Extract the (x, y) coordinate from the center of the cell holding the provided text.  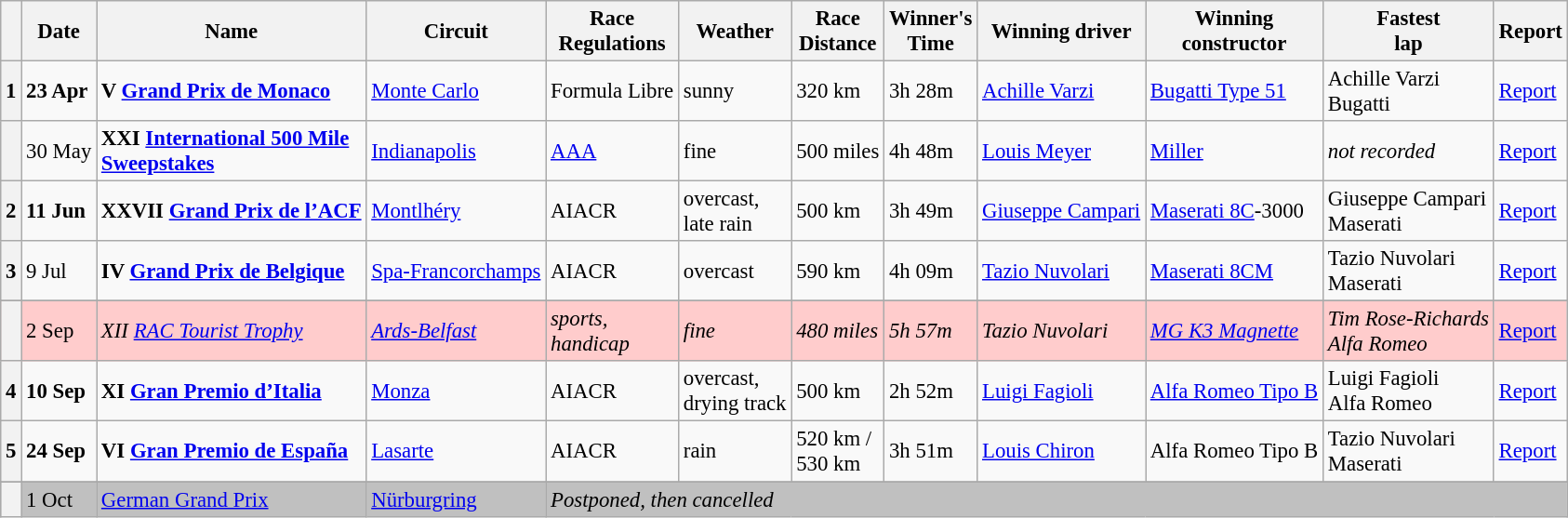
23 Apr (60, 91)
320 km (838, 91)
Luigi Fagioli (1062, 391)
VI Gran Premio de España (232, 452)
XI Gran Premio d’Italia (232, 391)
Winning driver (1062, 32)
3h 28m (931, 91)
Nürburgring (456, 499)
sports,handicap (612, 331)
Miller (1235, 151)
XXVII Grand Prix de l’ACF (232, 212)
9 Jul (60, 272)
sunny (735, 91)
Luigi FagioliAlfa Romeo (1408, 391)
4h 09m (931, 272)
Postponed, then cancelled (1056, 499)
AAA (612, 151)
overcast,late rain (735, 212)
2h 52m (931, 391)
24 Sep (60, 452)
590 km (838, 272)
Monte Carlo (456, 91)
500 miles (838, 151)
3h 49m (931, 212)
Maserati 8C-3000 (1235, 212)
Achille Varzi Bugatti (1408, 91)
3 (11, 272)
RaceRegulations (612, 32)
Ards-Belfast (456, 331)
Maserati 8CM (1235, 272)
520 km /530 km (838, 452)
30 May (60, 151)
rain (735, 452)
4 (11, 391)
XXI International 500 Mile Sweepstakes (232, 151)
MG K3 Magnette (1235, 331)
10 Sep (60, 391)
Louis Chiron (1062, 452)
1 Oct (60, 499)
Giuseppe Campari Maserati (1408, 212)
Bugatti Type 51 (1235, 91)
Formula Libre (612, 91)
overcast, drying track (735, 391)
XII RAC Tourist Trophy (232, 331)
Winningconstructor (1235, 32)
Giuseppe Campari (1062, 212)
not recorded (1408, 151)
3h 51m (931, 452)
Winner'sTime (931, 32)
2 Sep (60, 331)
Spa-Francorchamps (456, 272)
2 (11, 212)
Montlhéry (456, 212)
RaceDistance (838, 32)
1 (11, 91)
Lasarte (456, 452)
Fastestlap (1408, 32)
German Grand Prix (232, 499)
Louis Meyer (1062, 151)
480 miles (838, 331)
Monza (456, 391)
Tim Rose-RichardsAlfa Romeo (1408, 331)
5h 57m (931, 331)
V Grand Prix de Monaco (232, 91)
Date (60, 32)
Circuit (456, 32)
overcast (735, 272)
Indianapolis (456, 151)
11 Jun (60, 212)
Name (232, 32)
IV Grand Prix de Belgique (232, 272)
Weather (735, 32)
5 (11, 452)
4h 48m (931, 151)
Achille Varzi (1062, 91)
